Provide the [x, y] coordinate of the cell's center where the given text is located.  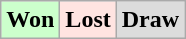
Won [30, 20]
Lost [88, 20]
Draw [150, 20]
